Find where the given text appears and provide that cell's center as [X, Y] coordinate. 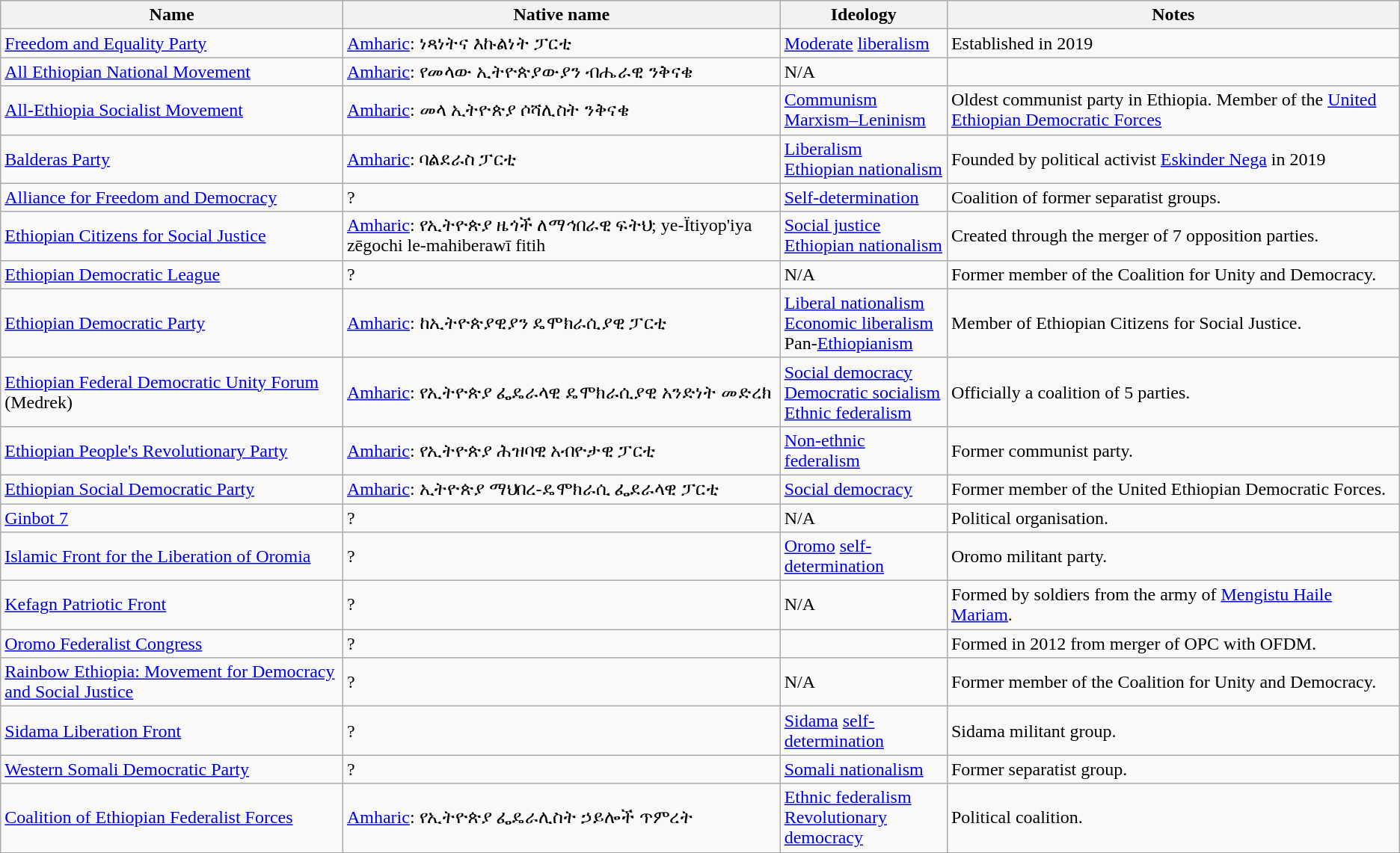
Oldest communist party in Ethiopia. Member of the United Ethiopian Democratic Forces [1173, 111]
Moderate liberalism [863, 43]
Amharic: የኢትዮጵያ ዜጎች ለማኅበራዊ ፍትህ; ye-Ïtiyop'iya zēgochi le-mahiberawī fitih [561, 236]
Amharic: የኢትዮጵያ ፌዴራሊስት ኃይሎች ጥምረት [561, 818]
Amharic: ነጻነትና እኩልነት ፓርቲ [561, 43]
Amharic: የመላው ኢትዮጵያውያን ብሔራዊ ንቅናቄ [561, 72]
Ginbot 7 [172, 518]
Kefagn Patriotic Front [172, 606]
Rainbow Ethiopia: Movement for Democracy and Social Justice [172, 682]
Self-determination [863, 197]
Sidama self-determination [863, 731]
Amharic: የኢትዮጵያ ፌዴራላዊ ዴሞክራሲያዊ አንድነት መድረክ [561, 392]
Name [172, 15]
Coalition of Ethiopian Federalist Forces [172, 818]
Social justiceEthiopian nationalism [863, 236]
Former member of the United Ethiopian Democratic Forces. [1173, 489]
Ethiopian Democratic League [172, 274]
Formed by soldiers from the army of Mengistu Haile Mariam. [1173, 606]
Freedom and Equality Party [172, 43]
Social democracy [863, 489]
All-Ethiopia Socialist Movement [172, 111]
Social democracyDemocratic socialismEthnic federalism [863, 392]
Coalition of former separatist groups. [1173, 197]
Ethiopian Federal Democratic Unity Forum (Medrek) [172, 392]
Former separatist group. [1173, 769]
Islamic Front for the Liberation of Oromia [172, 556]
Political coalition. [1173, 818]
Western Somali Democratic Party [172, 769]
Amharic: የኢትዮጵያ ሕዝባዊ አብዮታዊ ፓርቲ [561, 450]
Ethiopian People's Revolutionary Party [172, 450]
Ideology [863, 15]
Amharic: መላ ኢትዮጵያ ሶሻሊስት ንቅናቄ [561, 111]
Political organisation. [1173, 518]
Liberal nationalismEconomic liberalismPan-Ethiopianism [863, 323]
Sidama Liberation Front [172, 731]
Notes [1173, 15]
Amharic: ባልደራስ ፓርቲ [561, 158]
Officially a coalition of 5 parties. [1173, 392]
Oromo Federalist Congress [172, 644]
Member of Ethiopian Citizens for Social Justice. [1173, 323]
Oromo self-determination [863, 556]
Ethnic federalismRevolutionary democracy [863, 818]
Balderas Party [172, 158]
Oromo militant party. [1173, 556]
CommunismMarxism–Leninism [863, 111]
Amharic: ከኢትዮጵያዊያን ዴሞክራሲያዊ ፓርቲ [561, 323]
Ethiopian Social Democratic Party [172, 489]
Established in 2019 [1173, 43]
Native name [561, 15]
Somali nationalism [863, 769]
Alliance for Freedom and Democracy [172, 197]
LiberalismEthiopian nationalism [863, 158]
Formed in 2012 from merger of OPC with OFDM. [1173, 644]
Ethiopian Citizens for Social Justice [172, 236]
Amharic: ኢትዮጵያ ማህበረ-ዴሞክራሲ ፌደራላዊ ፓርቲ [561, 489]
Former communist party. [1173, 450]
Sidama militant group. [1173, 731]
Ethiopian Democratic Party [172, 323]
Founded by political activist Eskinder Nega in 2019 [1173, 158]
Non-ethnic federalism [863, 450]
All Ethiopian National Movement [172, 72]
Created through the merger of 7 opposition parties. [1173, 236]
